Provide the (x, y) coordinate of the cell's center where the given text is located.  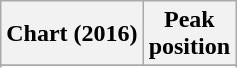
Peak position (189, 34)
Chart (2016) (72, 34)
